Pinpoint the cell where the given text exists, returning its (x, y) midpoint coordinate. 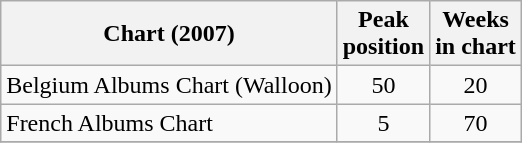
Peakposition (383, 34)
French Albums Chart (169, 123)
Weeks in chart (476, 34)
20 (476, 85)
Chart (2007) (169, 34)
5 (383, 123)
50 (383, 85)
70 (476, 123)
Belgium Albums Chart (Walloon) (169, 85)
